Return the (X, Y) coordinate for the center point of the cell that contains the specified text.  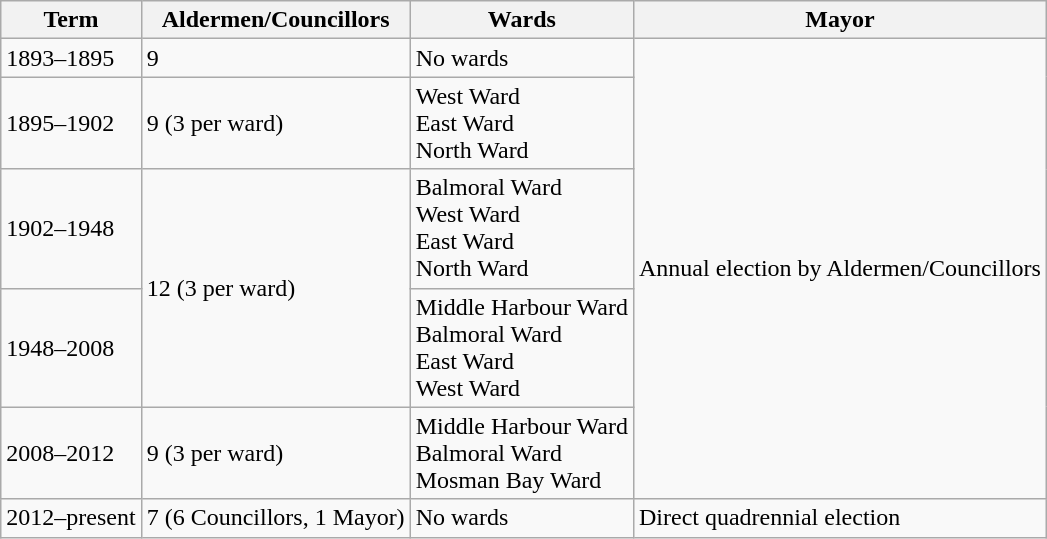
Direct quadrennial election (840, 518)
Middle Harbour WardBalmoral WardMosman Bay Ward (522, 453)
9 (276, 58)
1948–2008 (71, 348)
1893–1895 (71, 58)
Wards (522, 20)
2008–2012 (71, 453)
1902–1948 (71, 228)
Term (71, 20)
Balmoral WardWest WardEast WardNorth Ward (522, 228)
12 (3 per ward) (276, 288)
Middle Harbour WardBalmoral WardEast WardWest Ward (522, 348)
West WardEast WardNorth Ward (522, 123)
Aldermen/Councillors (276, 20)
1895–1902 (71, 123)
Annual election by Aldermen/Councillors (840, 269)
Mayor (840, 20)
2012–present (71, 518)
7 (6 Councillors, 1 Mayor) (276, 518)
